Detect which cell encompasses the target text, then output its [X, Y] center coordinate. 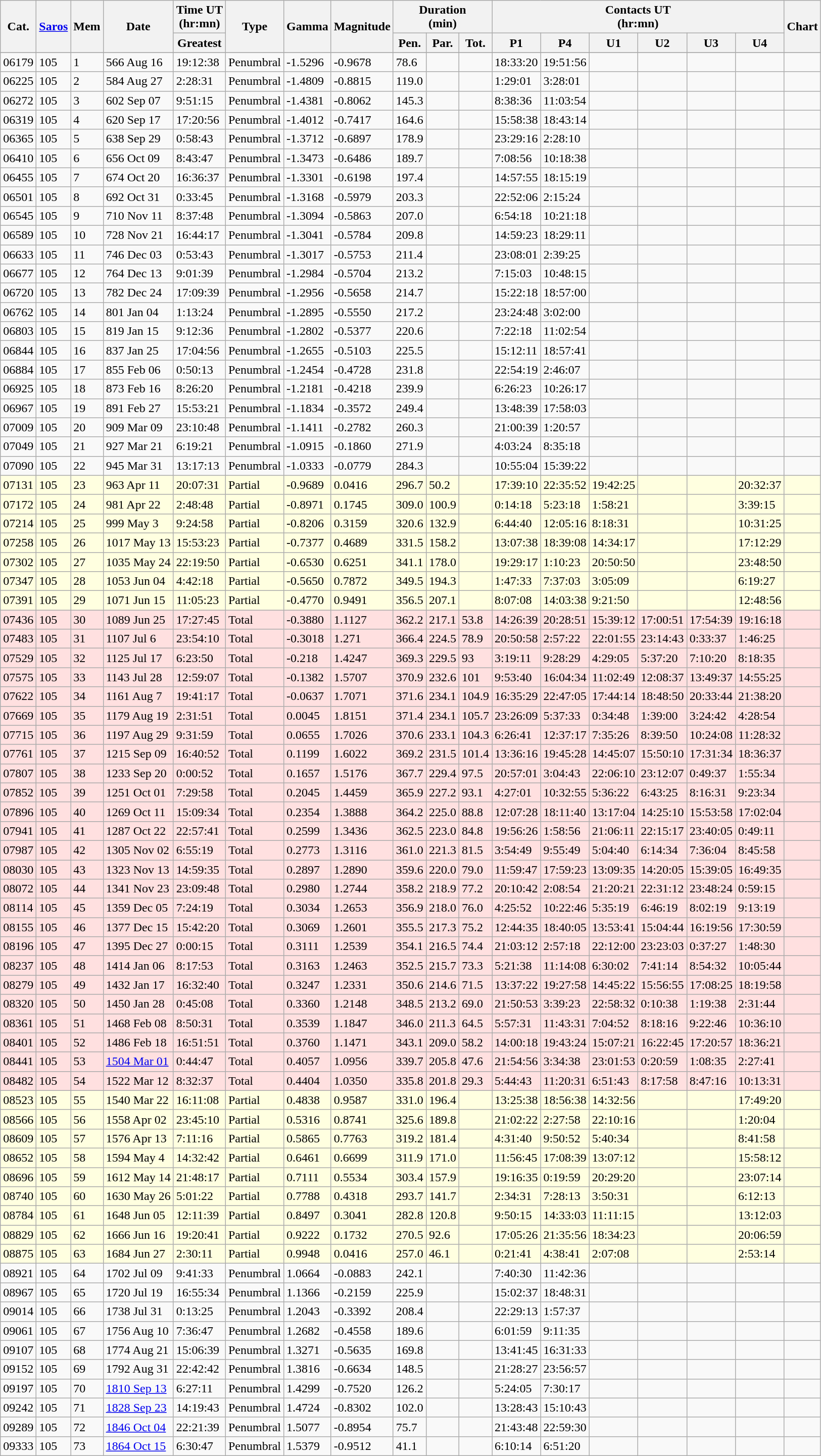
0:58:43 [199, 139]
1522 Mar 12 [138, 1081]
0:44:47 [199, 1062]
66 [87, 1312]
101.4 [475, 754]
-0.6634 [362, 1369]
43 [87, 869]
7:04:52 [613, 1023]
38 [87, 773]
1.4459 [362, 792]
64 [87, 1273]
08361 [18, 1023]
1468 Feb 08 [138, 1023]
9:12:36 [199, 331]
06501 [18, 196]
2:57:22 [565, 639]
370.9 [409, 677]
21:02:22 [516, 1119]
0.4404 [308, 1081]
09242 [18, 1408]
23:24:48 [516, 312]
13:07:12 [613, 1158]
19 [87, 408]
19:12:38 [199, 62]
19:45:28 [565, 754]
284.3 [409, 466]
13:25:38 [516, 1100]
-0.7377 [308, 542]
13:09:35 [613, 869]
10 [87, 235]
07131 [18, 485]
2 [87, 81]
7:40:30 [516, 1273]
1.2148 [362, 1004]
18:48:50 [662, 696]
78.6 [409, 62]
14:45:07 [613, 754]
93.1 [475, 792]
10:55:04 [516, 466]
0.6699 [362, 1158]
4:31:40 [516, 1138]
1 [87, 62]
06319 [18, 120]
1089 Jun 25 [138, 620]
1233 Sep 20 [138, 773]
205.8 [443, 1062]
320.6 [409, 523]
22:57:41 [199, 831]
231.8 [409, 370]
2:39:25 [565, 254]
22:29:13 [516, 1312]
369.2 [409, 754]
164.6 [409, 120]
18 [87, 389]
331.5 [409, 542]
348.5 [409, 1004]
18:34:23 [613, 1235]
11:59:47 [516, 869]
-0.0637 [308, 696]
-0.5103 [362, 350]
06803 [18, 331]
-1.2181 [308, 389]
-1.2984 [308, 274]
837 Jan 25 [138, 350]
1558 Apr 02 [138, 1119]
7:22:18 [516, 331]
60 [87, 1196]
710 Nov 11 [138, 216]
14:25:10 [662, 812]
47 [87, 946]
0:53:43 [199, 254]
-1.1411 [308, 427]
214.6 [443, 985]
07575 [18, 677]
18:29:11 [565, 235]
1.5379 [308, 1446]
354.1 [409, 946]
1.0956 [362, 1062]
7:41:14 [662, 966]
0.6251 [362, 562]
1864 Oct 15 [138, 1446]
14:59:35 [199, 869]
-0.5550 [362, 312]
296.7 [409, 485]
12:48:56 [760, 600]
674 Oct 20 [138, 177]
Par. [443, 43]
17:12:29 [760, 542]
148.5 [409, 1369]
364.2 [409, 812]
5:04:40 [613, 850]
0:49:37 [711, 773]
06884 [18, 370]
-1.4012 [308, 120]
1:08:35 [711, 1062]
14:03:38 [565, 600]
55 [87, 1100]
303.4 [409, 1177]
21:06:11 [613, 831]
6:19:27 [760, 581]
11:56:45 [516, 1158]
7:35:26 [613, 735]
9:22:46 [711, 1023]
16:40:52 [199, 754]
-0.5753 [362, 254]
22:52:06 [516, 196]
217.1 [443, 620]
-1.3473 [308, 158]
36 [87, 735]
-1.5296 [308, 62]
0.9222 [308, 1235]
9:01:39 [199, 274]
9:50:52 [565, 1138]
-1.3712 [308, 139]
963 Apr 11 [138, 485]
22:12:00 [613, 946]
11:02:54 [565, 331]
06545 [18, 216]
100.9 [443, 504]
79.0 [475, 869]
1.4724 [308, 1408]
656 Oct 09 [138, 158]
15:39:05 [711, 869]
P4 [565, 43]
3:39:23 [565, 1004]
2:08:54 [565, 889]
6:30:47 [199, 1446]
-0.0779 [362, 466]
0:59:15 [760, 889]
16:55:34 [199, 1292]
8:50:31 [199, 1023]
1630 May 26 [138, 1196]
189.6 [409, 1331]
Greatest [199, 43]
0:00:15 [199, 946]
10:26:17 [565, 389]
6:27:11 [199, 1388]
17:59:23 [565, 869]
07302 [18, 562]
37 [87, 754]
14:34:17 [613, 542]
15:09:34 [199, 812]
Duration(min) [443, 17]
21:38:20 [760, 696]
35 [87, 716]
1.2890 [362, 869]
4:29:05 [613, 658]
68 [87, 1350]
356.5 [409, 600]
189.8 [443, 1119]
0.7872 [362, 581]
06677 [18, 274]
15:53:58 [711, 812]
20 [87, 427]
17:31:34 [711, 754]
1143 Jul 28 [138, 677]
18:11:40 [565, 812]
U1 [613, 43]
12:07:28 [516, 812]
16:49:35 [760, 869]
0.3163 [308, 966]
1:57:37 [565, 1312]
07347 [18, 581]
15:10:43 [565, 1408]
352.5 [409, 966]
9 [87, 216]
11:11:15 [613, 1216]
0:33:45 [199, 196]
0.4318 [362, 1196]
260.3 [409, 427]
2:30:11 [199, 1254]
17:20:56 [199, 120]
12 [87, 274]
218.9 [443, 889]
2:48:48 [199, 504]
225.5 [409, 350]
0.3069 [308, 927]
Gamma [308, 26]
0:14:18 [516, 504]
13:41:45 [516, 1350]
0.3360 [308, 1004]
1.1847 [362, 1023]
-0.9512 [362, 1446]
358.2 [409, 889]
14:00:18 [516, 1042]
7 [87, 177]
361.0 [409, 850]
06967 [18, 408]
17:05:26 [516, 1235]
06589 [18, 235]
0.2773 [308, 850]
0.8741 [362, 1119]
12:59:07 [199, 677]
09197 [18, 1388]
356.9 [409, 908]
-1.2655 [308, 350]
1:55:34 [760, 773]
Saros [54, 26]
20:57:01 [516, 773]
6:43:25 [662, 792]
7:15:03 [516, 274]
1:46:25 [760, 639]
0.2897 [308, 869]
22:54:19 [516, 370]
-0.8954 [362, 1427]
77.2 [475, 889]
14 [87, 312]
-0.5704 [362, 274]
06365 [18, 139]
0.5865 [308, 1138]
1.4247 [362, 658]
-1.3041 [308, 235]
0:10:38 [662, 1004]
07987 [18, 850]
08921 [18, 1273]
0:34:48 [613, 716]
0:20:59 [662, 1062]
728 Nov 21 [138, 235]
1846 Oct 04 [138, 1427]
0.7788 [308, 1196]
369.3 [409, 658]
891 Feb 27 [138, 408]
11 [87, 254]
927 Mar 21 [138, 446]
62 [87, 1235]
06272 [18, 101]
42 [87, 850]
-1.2895 [308, 312]
72 [87, 1427]
7:24:19 [199, 908]
9:24:58 [199, 523]
Magnitude [362, 26]
1.3271 [308, 1350]
10:32:55 [565, 792]
1.3816 [308, 1369]
21:00:39 [516, 427]
189.7 [409, 158]
06410 [18, 158]
1.8151 [362, 716]
08740 [18, 1196]
0.9587 [362, 1100]
2:31:51 [199, 716]
1:19:38 [711, 1004]
23:01:53 [613, 1062]
31 [87, 639]
2:28:10 [565, 139]
0.3159 [362, 523]
1:10:23 [565, 562]
22:42:42 [199, 1369]
1.0664 [308, 1273]
33 [87, 677]
0:45:08 [199, 1004]
873 Feb 16 [138, 389]
07529 [18, 658]
2:28:31 [199, 81]
50.2 [443, 485]
132.9 [443, 523]
08784 [18, 1216]
227.2 [443, 792]
45 [87, 908]
08072 [18, 889]
16:32:40 [199, 985]
1738 Jul 31 [138, 1312]
07761 [18, 754]
-0.5658 [362, 293]
10:36:10 [760, 1023]
23:26:09 [516, 716]
46 [87, 927]
362.5 [409, 831]
21:48:17 [199, 1177]
8:39:50 [662, 735]
1.4299 [308, 1388]
1.5707 [362, 677]
0.3111 [308, 946]
801 Jan 04 [138, 312]
07715 [18, 735]
-1.0333 [308, 466]
1341 Nov 23 [138, 889]
22:21:39 [199, 1427]
15:07:21 [613, 1042]
08279 [18, 985]
-0.8302 [362, 1408]
6:51:43 [613, 1081]
78.9 [475, 639]
1323 Nov 13 [138, 869]
217.3 [443, 927]
17:00:51 [662, 620]
126.2 [409, 1388]
1:29:01 [516, 81]
15:56:55 [662, 985]
23:48:24 [711, 889]
15 [87, 331]
Mem [87, 26]
1810 Sep 13 [138, 1388]
207.0 [409, 216]
0.1732 [362, 1235]
293.7 [409, 1196]
257.0 [409, 1254]
6:51:20 [565, 1446]
1.3116 [362, 850]
11:42:36 [565, 1273]
20:32:37 [760, 485]
-0.2782 [362, 427]
349.5 [409, 581]
21:35:56 [565, 1235]
5:01:22 [199, 1196]
120.8 [443, 1216]
22:58:32 [613, 1004]
10:48:15 [565, 274]
3:34:38 [565, 1062]
08441 [18, 1062]
06762 [18, 312]
1486 Feb 18 [138, 1042]
1305 Nov 02 [138, 850]
201.8 [443, 1081]
7:37:03 [565, 581]
1756 Aug 10 [138, 1331]
1179 Aug 19 [138, 716]
1792 Aug 31 [138, 1369]
4:38:41 [565, 1254]
-0.8062 [362, 101]
Pen. [409, 43]
566 Aug 16 [138, 62]
-0.5979 [362, 196]
30 [87, 620]
06633 [18, 254]
1:20:04 [760, 1119]
16 [87, 350]
20:50:58 [516, 639]
0:37:27 [711, 946]
196.4 [443, 1100]
75.2 [475, 927]
14:32:56 [613, 1100]
6:19:21 [199, 446]
1.2463 [362, 966]
Contacts UT(hr:mn) [638, 17]
-0.3572 [362, 408]
15:42:20 [199, 927]
17:04:56 [199, 350]
2:27:41 [760, 1062]
229.5 [443, 658]
69 [87, 1369]
58 [87, 1158]
0.2980 [308, 889]
17:20:57 [711, 1042]
12:37:17 [565, 735]
-1.4381 [308, 101]
8 [87, 196]
-1.3168 [308, 196]
29.3 [475, 1081]
1251 Oct 01 [138, 792]
0.0045 [308, 716]
23:45:10 [199, 1119]
3:05:09 [613, 581]
8:17:53 [199, 966]
5:57:31 [516, 1023]
1:13:24 [199, 312]
141.7 [443, 1196]
0.3247 [308, 985]
8:37:48 [199, 216]
5:35:19 [613, 908]
23:54:10 [199, 639]
367.7 [409, 773]
819 Jan 15 [138, 331]
14:33:03 [565, 1216]
4 [87, 120]
23 [87, 485]
47.6 [475, 1062]
-0.7417 [362, 120]
18:56:38 [565, 1100]
1.5176 [362, 773]
221.3 [443, 850]
20:06:59 [760, 1235]
23:12:07 [662, 773]
1053 Jun 04 [138, 581]
8:35:18 [565, 446]
08114 [18, 908]
239.9 [409, 389]
229.4 [443, 773]
8:17:58 [662, 1081]
U2 [662, 43]
171.0 [443, 1158]
208.4 [409, 1312]
18:39:08 [565, 542]
61 [87, 1216]
370.6 [409, 735]
2:34:31 [516, 1196]
23:08:01 [516, 254]
16:44:17 [199, 235]
-0.4218 [362, 389]
56 [87, 1119]
7:11:16 [199, 1138]
1.1127 [362, 620]
08523 [18, 1100]
Date [138, 26]
-0.5635 [362, 1350]
39 [87, 792]
07214 [18, 523]
51 [87, 1023]
18:57:00 [565, 293]
2:53:14 [760, 1254]
22:59:30 [565, 1427]
-0.218 [308, 658]
Chart [802, 26]
13:53:41 [613, 927]
15:58:12 [760, 1158]
-0.4728 [362, 370]
0.9948 [308, 1254]
1774 Aug 21 [138, 1350]
2:07:08 [613, 1254]
1612 May 14 [138, 1177]
8:54:32 [711, 966]
15:53:21 [199, 408]
92.6 [443, 1235]
23:10:48 [199, 427]
22:19:50 [199, 562]
19:20:41 [199, 1235]
225.0 [443, 812]
-0.4558 [362, 1331]
Cat. [18, 26]
07391 [18, 600]
07049 [18, 446]
1702 Jul 09 [138, 1273]
2:27:58 [565, 1119]
40 [87, 812]
08566 [18, 1119]
09061 [18, 1331]
12:11:39 [199, 1216]
-0.3018 [308, 639]
Time UT(hr:mn) [199, 17]
8:16:31 [711, 792]
8:47:16 [711, 1081]
-1.1834 [308, 408]
23:29:16 [516, 139]
0:19:59 [565, 1177]
325.6 [409, 1119]
20:50:50 [613, 562]
6 [87, 158]
-0.8206 [308, 523]
0.3034 [308, 908]
-1.2956 [308, 293]
1.2601 [362, 927]
359.6 [409, 869]
145.3 [409, 101]
5:37:20 [662, 658]
0:21:41 [516, 1254]
71.5 [475, 985]
1107 Jul 6 [138, 639]
1.2539 [362, 946]
1.1366 [308, 1292]
311.9 [409, 1158]
15:04:44 [662, 927]
21:03:12 [516, 946]
48 [87, 966]
18:40:05 [565, 927]
7:08:56 [516, 158]
13:37:22 [516, 985]
81.5 [475, 850]
24 [87, 504]
22 [87, 466]
9:50:15 [516, 1216]
9:41:33 [199, 1273]
76.0 [475, 908]
620 Sep 17 [138, 120]
27 [87, 562]
355.5 [409, 927]
-0.5863 [362, 216]
10:22:46 [565, 908]
0:50:13 [199, 370]
15:02:37 [516, 1292]
08482 [18, 1081]
1215 Sep 09 [138, 754]
0.0655 [308, 735]
1161 Aug 7 [138, 696]
20:28:51 [565, 620]
18:19:58 [760, 985]
-0.3880 [308, 620]
0.6461 [308, 1158]
249.4 [409, 408]
4:25:52 [516, 908]
1125 Jul 17 [138, 658]
10:24:08 [711, 735]
207.1 [443, 600]
16:04:34 [565, 677]
104.9 [475, 696]
63 [87, 1254]
1576 Apr 13 [138, 1138]
16:35:29 [516, 696]
211.3 [443, 1023]
71 [87, 1408]
06455 [18, 177]
-0.1860 [362, 446]
638 Sep 29 [138, 139]
3:54:49 [516, 850]
19:27:58 [565, 985]
50 [87, 1004]
18:57:41 [565, 350]
220.0 [443, 869]
25 [87, 523]
17:30:59 [760, 927]
-0.6198 [362, 177]
0:33:37 [711, 639]
1.2331 [362, 985]
13 [87, 293]
-1.3094 [308, 216]
20:29:20 [613, 1177]
9:11:35 [565, 1331]
7:30:17 [565, 1388]
21:54:56 [516, 1062]
12:08:37 [662, 677]
209.8 [409, 235]
12:44:35 [516, 927]
270.5 [409, 1235]
3:02:00 [565, 312]
53.8 [475, 620]
331.0 [409, 1100]
08967 [18, 1292]
07009 [18, 427]
9:21:50 [613, 600]
1:20:57 [565, 427]
1.7026 [362, 735]
15:58:38 [516, 120]
1432 Jan 17 [138, 985]
6:12:13 [760, 1196]
11:14:08 [565, 966]
6:26:23 [516, 389]
84.8 [475, 831]
1287 Oct 22 [138, 831]
22:47:05 [565, 696]
19:51:56 [565, 62]
22:06:10 [613, 773]
49 [87, 985]
2:31:44 [760, 1004]
282.8 [409, 1216]
1.3436 [362, 831]
20:33:44 [711, 696]
1.2744 [362, 889]
8:18:16 [662, 1023]
11:05:23 [199, 600]
3:50:31 [613, 1196]
54 [87, 1081]
346.0 [409, 1023]
0.3041 [362, 1216]
0:13:25 [199, 1312]
06925 [18, 389]
-1.2454 [308, 370]
-0.5377 [362, 331]
6:54:18 [516, 216]
21:43:48 [516, 1427]
U4 [760, 43]
10:13:31 [760, 1081]
15:39:12 [613, 620]
07622 [18, 696]
366.4 [409, 639]
194.3 [443, 581]
U3 [711, 43]
-0.6530 [308, 562]
220.6 [409, 331]
07852 [18, 792]
6:55:19 [199, 850]
44 [87, 889]
16:22:45 [662, 1042]
06225 [18, 81]
19:16:35 [516, 1177]
101 [475, 677]
231.5 [443, 754]
22:31:12 [662, 889]
14:57:55 [516, 177]
119.0 [409, 81]
17:09:39 [199, 293]
19:41:17 [199, 696]
07807 [18, 773]
-1.2802 [308, 331]
41.1 [409, 1446]
28 [87, 581]
08196 [18, 946]
09014 [18, 1312]
1:48:30 [760, 946]
08652 [18, 1158]
09152 [18, 1369]
8:26:20 [199, 389]
2:15:24 [565, 196]
0:49:11 [760, 831]
1.6022 [362, 754]
1.271 [362, 639]
7:10:20 [711, 658]
1450 Jan 28 [138, 1004]
52 [87, 1042]
6:46:19 [662, 908]
1594 May 4 [138, 1158]
10:18:38 [565, 158]
223.0 [443, 831]
233.1 [443, 735]
0.7111 [308, 1177]
13:17:04 [613, 812]
-1.3017 [308, 254]
945 Mar 31 [138, 466]
9:55:49 [565, 850]
46.1 [443, 1254]
9:13:19 [760, 908]
6:44:40 [516, 523]
13:49:37 [711, 677]
8:45:58 [760, 850]
15:12:11 [516, 350]
16:19:56 [711, 927]
18:15:19 [565, 177]
214.7 [409, 293]
158.2 [443, 542]
09107 [18, 1350]
1:39:00 [662, 716]
217.2 [409, 312]
197.4 [409, 177]
999 May 3 [138, 523]
57 [87, 1138]
8:41:58 [760, 1138]
29 [87, 600]
17:08:39 [565, 1158]
70 [87, 1388]
5:37:33 [565, 716]
12:05:16 [565, 523]
16:31:33 [565, 1350]
1504 Mar 01 [138, 1062]
75.7 [409, 1427]
343.1 [409, 1042]
1.2653 [362, 908]
339.7 [409, 1062]
07172 [18, 504]
1.1471 [362, 1042]
14:26:39 [516, 620]
19:43:24 [565, 1042]
17:27:45 [199, 620]
0.5316 [308, 1119]
2:46:07 [565, 370]
93 [475, 658]
1:58:21 [613, 504]
9:23:34 [760, 792]
1.3888 [362, 812]
309.0 [409, 504]
1017 May 13 [138, 542]
9:31:59 [199, 735]
746 Dec 03 [138, 254]
7:36:04 [711, 850]
21:28:27 [516, 1369]
232.6 [443, 677]
-0.7520 [362, 1388]
07483 [18, 639]
5:40:34 [613, 1138]
3:28:01 [565, 81]
7:29:58 [199, 792]
350.6 [409, 985]
14:20:05 [662, 869]
335.8 [409, 1081]
1035 May 24 [138, 562]
17:58:03 [565, 408]
-1.0915 [308, 446]
07896 [18, 812]
18:33:20 [516, 62]
6:30:02 [613, 966]
-0.5650 [308, 581]
6:10:14 [516, 1446]
07436 [18, 620]
-0.5784 [362, 235]
218.0 [443, 908]
09289 [18, 1427]
21 [87, 446]
764 Dec 13 [138, 274]
157.9 [443, 1177]
1395 Dec 27 [138, 946]
1.2682 [308, 1331]
102.0 [409, 1408]
909 Mar 09 [138, 427]
7:28:13 [565, 1196]
17 [87, 370]
203.3 [409, 196]
17:02:04 [760, 812]
-0.2159 [362, 1292]
08609 [18, 1138]
-0.9689 [308, 485]
07258 [18, 542]
181.4 [443, 1138]
65 [87, 1292]
18:48:31 [565, 1292]
17:08:25 [711, 985]
15:22:18 [516, 293]
5:23:18 [565, 504]
59 [87, 1177]
1720 Jul 19 [138, 1292]
0.3760 [308, 1042]
17:39:10 [516, 485]
13:36:16 [516, 754]
16:36:37 [199, 177]
08320 [18, 1004]
-0.6897 [362, 139]
64.5 [475, 1023]
1.5077 [308, 1427]
22:15:17 [662, 831]
73 [87, 1446]
1071 Jun 15 [138, 600]
211.4 [409, 254]
1828 Sep 23 [138, 1408]
362.2 [409, 620]
1.7071 [362, 696]
13:28:43 [516, 1408]
-0.4770 [308, 600]
5:21:38 [516, 966]
19:16:18 [760, 620]
32 [87, 658]
3:39:15 [760, 504]
2:57:18 [565, 946]
17:49:20 [760, 1100]
9:28:29 [565, 658]
16:11:08 [199, 1100]
69.0 [475, 1004]
73.3 [475, 966]
1648 Jun 05 [138, 1216]
Tot. [475, 43]
1414 Jan 06 [138, 966]
74.4 [475, 946]
6:01:59 [516, 1331]
26 [87, 542]
319.2 [409, 1138]
21:20:21 [613, 889]
0.1199 [308, 754]
11:28:32 [760, 735]
1:47:33 [516, 581]
11:02:49 [613, 677]
18:36:21 [760, 1042]
584 Aug 27 [138, 81]
08401 [18, 1042]
271.9 [409, 446]
4:03:24 [516, 446]
8:32:37 [199, 1081]
365.9 [409, 792]
4:27:01 [516, 792]
0.5534 [362, 1177]
242.1 [409, 1273]
06179 [18, 62]
14:19:43 [199, 1408]
19:56:26 [516, 831]
10:05:44 [760, 966]
0.1657 [308, 773]
8:38:36 [516, 101]
11:43:31 [565, 1023]
3 [87, 101]
1359 Dec 05 [138, 908]
6:23:50 [199, 658]
18:36:37 [760, 754]
0.9491 [362, 600]
08237 [18, 966]
08696 [18, 1177]
215.7 [443, 966]
41 [87, 831]
169.8 [409, 1350]
3:24:42 [711, 716]
9:51:15 [199, 101]
23:14:43 [662, 639]
7:36:47 [199, 1331]
178.9 [409, 139]
0:00:52 [199, 773]
692 Oct 31 [138, 196]
8:18:35 [760, 658]
Type [255, 26]
8:07:08 [516, 600]
15:53:23 [199, 542]
178.0 [443, 562]
11:20:31 [565, 1081]
0.1745 [362, 504]
17:54:39 [711, 620]
67 [87, 1331]
07669 [18, 716]
216.5 [443, 946]
3:04:43 [565, 773]
15:39:22 [565, 466]
23:23:03 [662, 946]
22:35:52 [565, 485]
13:17:13 [199, 466]
22:10:16 [613, 1119]
4:28:54 [760, 716]
07941 [18, 831]
-0.8971 [308, 504]
0.2354 [308, 812]
3:19:11 [516, 658]
19:29:17 [516, 562]
6:14:34 [662, 850]
-0.3392 [362, 1312]
-1.4809 [308, 81]
18:43:14 [565, 120]
23:56:57 [565, 1369]
0.4689 [362, 542]
8:43:47 [199, 158]
0.4057 [308, 1062]
08875 [18, 1254]
08829 [18, 1235]
53 [87, 1062]
1684 Jun 27 [138, 1254]
5:44:43 [516, 1081]
11:03:54 [565, 101]
981 Apr 22 [138, 504]
14:59:23 [516, 235]
14:32:42 [199, 1158]
34 [87, 696]
10:31:25 [760, 523]
13:12:03 [760, 1216]
0.8497 [308, 1216]
15:50:10 [662, 754]
08030 [18, 869]
16:51:51 [199, 1042]
20:10:42 [516, 889]
20:07:31 [199, 485]
15:06:39 [199, 1350]
1377 Dec 15 [138, 927]
105.7 [475, 716]
P1 [516, 43]
21:50:53 [516, 1004]
782 Dec 24 [138, 293]
602 Sep 07 [138, 101]
8:02:19 [711, 908]
209.0 [443, 1042]
341.1 [409, 562]
10:21:18 [565, 216]
88.8 [475, 812]
-0.9678 [362, 62]
0.2045 [308, 792]
5 [87, 139]
0.2599 [308, 831]
06844 [18, 350]
13:48:39 [516, 408]
9:53:40 [516, 677]
0.7763 [362, 1138]
6:26:41 [516, 735]
1:58:56 [565, 831]
13:07:38 [516, 542]
1540 Mar 22 [138, 1100]
09333 [18, 1446]
23:09:48 [199, 889]
06720 [18, 293]
-0.6486 [362, 158]
1.2043 [308, 1312]
-0.0883 [362, 1273]
23:07:14 [760, 1177]
104.3 [475, 735]
58.2 [475, 1042]
-0.1382 [308, 677]
8:18:31 [613, 523]
19:42:25 [613, 485]
224.5 [443, 639]
855 Feb 06 [138, 370]
1666 Jun 16 [138, 1235]
225.9 [409, 1292]
1197 Aug 29 [138, 735]
5:36:22 [613, 792]
5:24:05 [516, 1388]
0.3539 [308, 1023]
23:40:05 [711, 831]
14:45:22 [613, 985]
22:01:55 [613, 639]
23:48:50 [760, 562]
371.4 [409, 716]
1269 Oct 11 [138, 812]
14:55:25 [760, 677]
-0.8815 [362, 81]
-1.3301 [308, 177]
371.6 [409, 696]
1.0350 [362, 1081]
4:42:18 [199, 581]
07090 [18, 466]
17:44:14 [613, 696]
0.4838 [308, 1100]
97.5 [475, 773]
08155 [18, 927]
